Provide the [X, Y] coordinate of the cell's center where the given text is located.  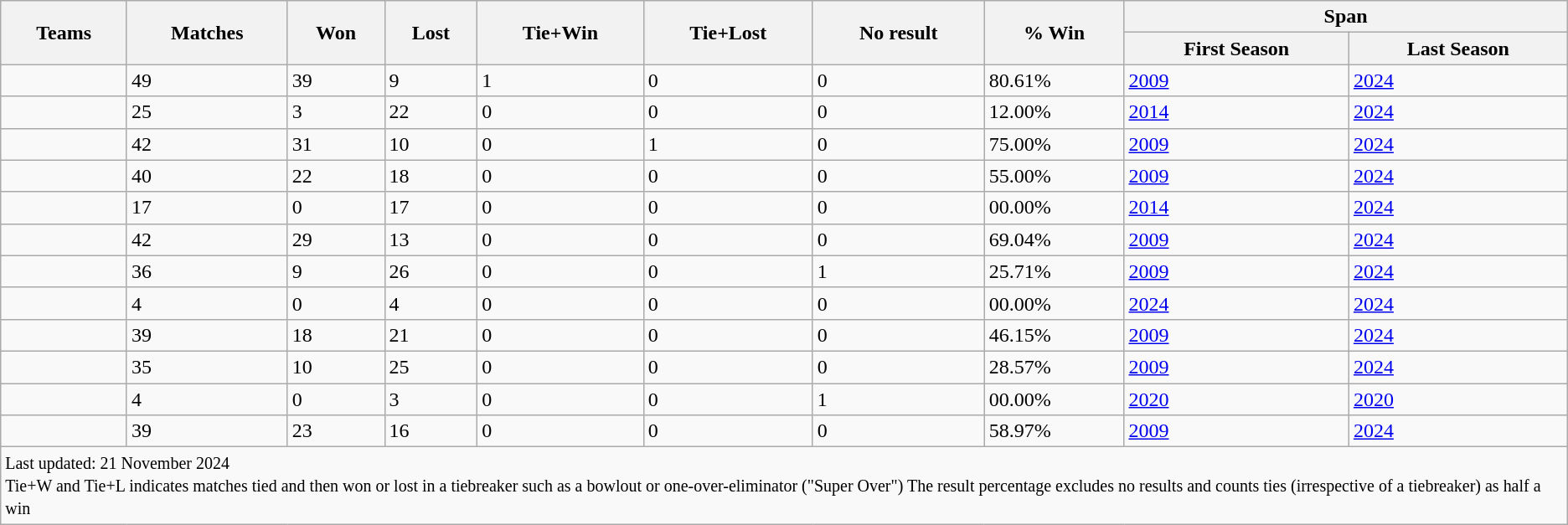
Span [1345, 17]
80.61% [1054, 80]
25.71% [1054, 271]
35 [207, 367]
Last Season [1457, 49]
Lost [431, 33]
31 [336, 144]
16 [431, 431]
75.00% [1054, 144]
Matches [207, 33]
13 [431, 239]
26 [431, 271]
% Win [1054, 33]
55.00% [1054, 176]
23 [336, 431]
69.04% [1054, 239]
Teams [64, 33]
Tie+Lost [728, 33]
29 [336, 239]
36 [207, 271]
40 [207, 176]
Won [336, 33]
First Season [1236, 49]
28.57% [1054, 367]
12.00% [1054, 112]
No result [898, 33]
46.15% [1054, 335]
58.97% [1054, 431]
21 [431, 335]
Tie+Win [561, 33]
49 [207, 80]
